Output the [X, Y] coordinate of the center of the cell containing the given text.  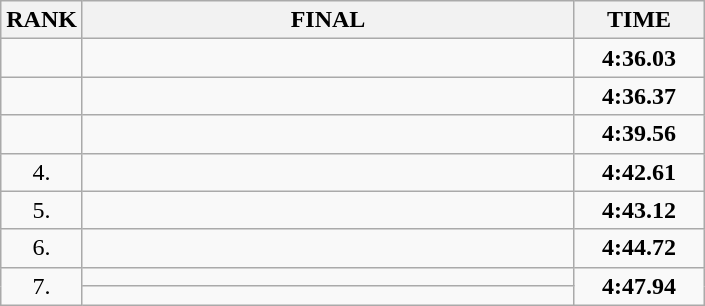
4:47.94 [640, 286]
RANK [42, 20]
4:43.12 [640, 210]
4:39.56 [640, 134]
6. [42, 248]
5. [42, 210]
4:42.61 [640, 172]
7. [42, 286]
4:36.03 [640, 58]
FINAL [328, 20]
TIME [640, 20]
4:36.37 [640, 96]
4:44.72 [640, 248]
4. [42, 172]
